Provide the (x, y) coordinate of the cell's center where the given text is located.  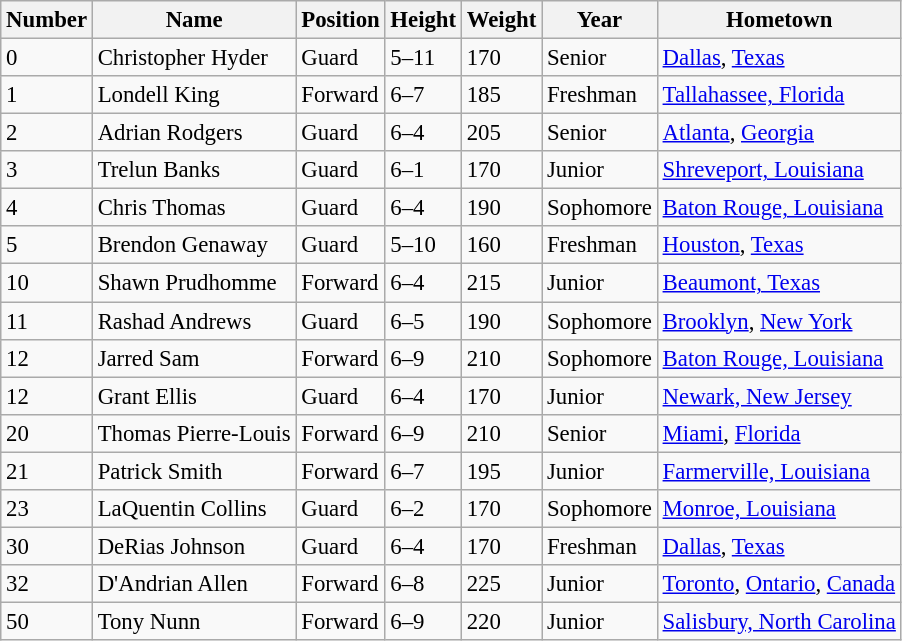
195 (501, 471)
Adrian Rodgers (194, 133)
Number (47, 20)
Farmerville, Louisiana (779, 471)
Shreveport, Louisiana (779, 170)
6–8 (423, 584)
Year (600, 20)
215 (501, 283)
Monroe, Louisiana (779, 509)
Jarred Sam (194, 358)
185 (501, 95)
Weight (501, 20)
11 (47, 321)
Rashad Andrews (194, 321)
Miami, Florida (779, 433)
205 (501, 133)
Shawn Prudhomme (194, 283)
5 (47, 245)
Christopher Hyder (194, 58)
160 (501, 245)
220 (501, 621)
Houston, Texas (779, 245)
3 (47, 170)
4 (47, 208)
2 (47, 133)
23 (47, 509)
5–11 (423, 58)
Chris Thomas (194, 208)
Tony Nunn (194, 621)
Name (194, 20)
Londell King (194, 95)
Hometown (779, 20)
Height (423, 20)
D'Andrian Allen (194, 584)
50 (47, 621)
Grant Ellis (194, 396)
0 (47, 58)
Brendon Genaway (194, 245)
5–10 (423, 245)
Beaumont, Texas (779, 283)
32 (47, 584)
Salisbury, North Carolina (779, 621)
6–2 (423, 509)
Brooklyn, New York (779, 321)
225 (501, 584)
1 (47, 95)
10 (47, 283)
21 (47, 471)
Trelun Banks (194, 170)
Patrick Smith (194, 471)
30 (47, 546)
6–5 (423, 321)
Thomas Pierre-Louis (194, 433)
Toronto, Ontario, Canada (779, 584)
Newark, New Jersey (779, 396)
Tallahassee, Florida (779, 95)
DeRias Johnson (194, 546)
Atlanta, Georgia (779, 133)
Position (340, 20)
LaQuentin Collins (194, 509)
20 (47, 433)
6–1 (423, 170)
